Find where the given text appears and provide that cell's center as (X, Y) coordinate. 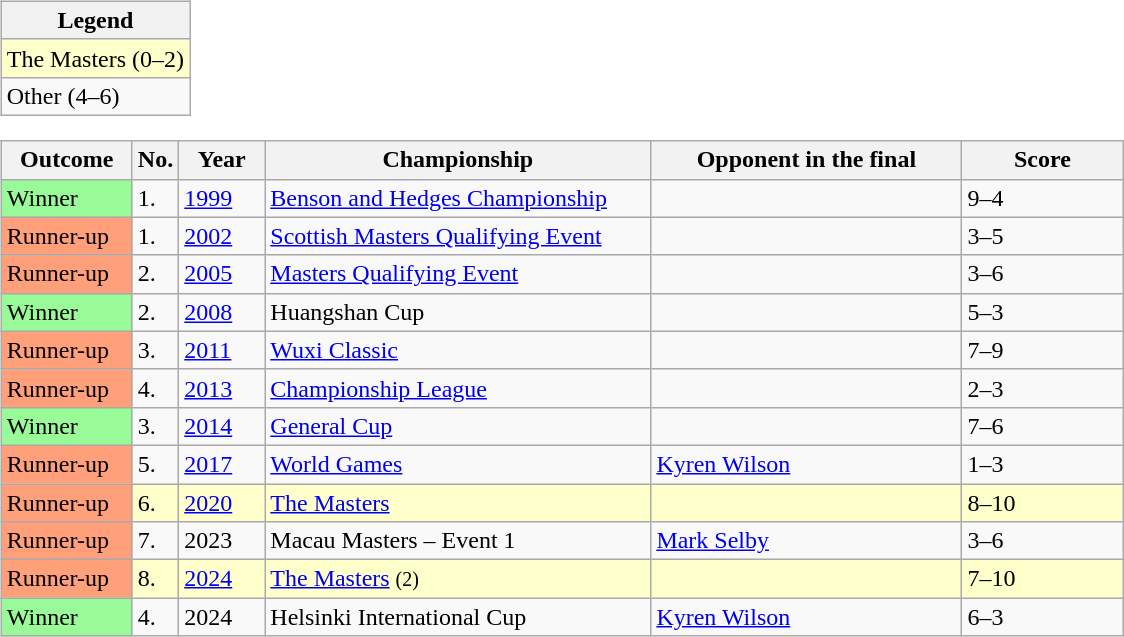
Mark Selby (806, 541)
8–10 (1042, 503)
World Games (458, 464)
Wuxi Classic (458, 350)
Huangshan Cup (458, 312)
2008 (222, 312)
2017 (222, 464)
8. (155, 579)
Scottish Masters Qualifying Event (458, 236)
Year (222, 160)
Benson and Hedges Championship (458, 198)
7–10 (1042, 579)
The Masters (458, 503)
6. (155, 503)
The Masters (0–2) (95, 58)
The Masters (2) (458, 579)
2–3 (1042, 388)
No. (155, 160)
Helsinki International Cup (458, 617)
2002 (222, 236)
2023 (222, 541)
Championship (458, 160)
Outcome (66, 160)
5. (155, 464)
7–9 (1042, 350)
Championship League (458, 388)
5–3 (1042, 312)
7–6 (1042, 426)
General Cup (458, 426)
9–4 (1042, 198)
Macau Masters – Event 1 (458, 541)
2020 (222, 503)
Other (4–6) (95, 96)
Masters Qualifying Event (458, 274)
3–5 (1042, 236)
Opponent in the final (806, 160)
1–3 (1042, 464)
2014 (222, 426)
6–3 (1042, 617)
2011 (222, 350)
7. (155, 541)
Legend (95, 20)
2005 (222, 274)
Score (1042, 160)
1999 (222, 198)
2013 (222, 388)
